Return the (X, Y) coordinate for the center point of the cell that contains the specified text.  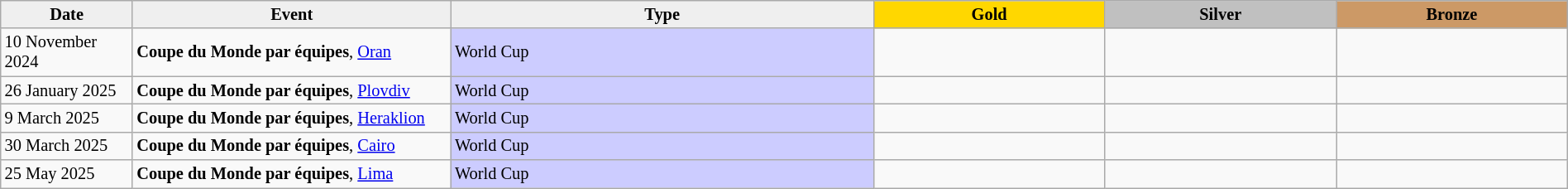
Date (67, 14)
Bronze (1452, 14)
Gold (989, 14)
25 May 2025 (67, 174)
9 March 2025 (67, 118)
Type (662, 14)
Event (291, 14)
Coupe du Monde par équipes, Plovdiv (291, 90)
30 March 2025 (67, 146)
Coupe du Monde par équipes, Cairo (291, 146)
Coupe du Monde par équipes, Oran (291, 52)
Coupe du Monde par équipes, Lima (291, 174)
Coupe du Monde par équipes, Heraklion (291, 118)
Silver (1221, 14)
10 November 2024 (67, 52)
26 January 2025 (67, 90)
